Extract the [x, y] coordinate from the center of the cell holding the provided text.  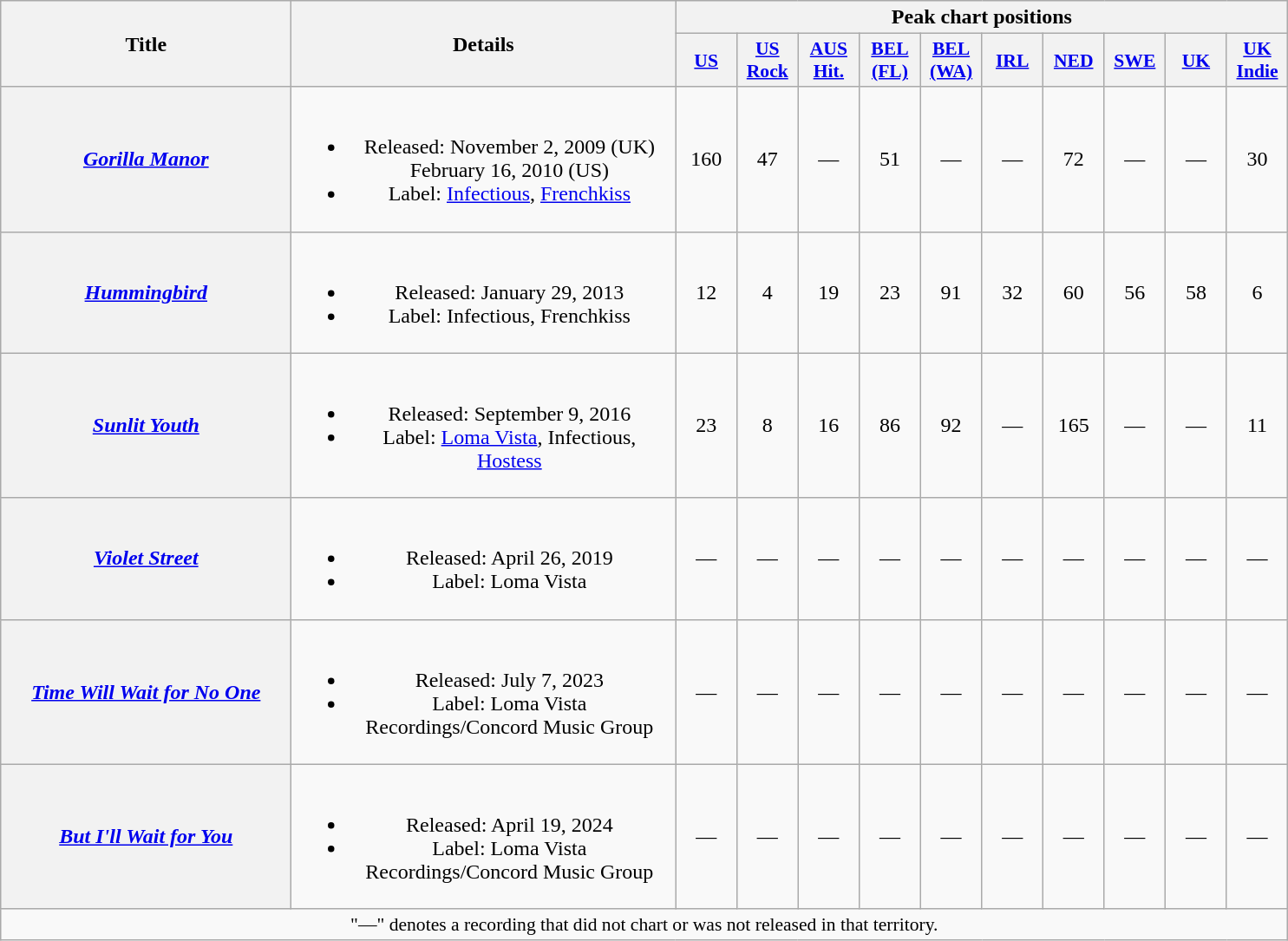
6 [1258, 292]
72 [1074, 160]
19 [829, 292]
56 [1134, 292]
BEL(WA) [951, 61]
AUSHit. [829, 61]
Hummingbird [146, 292]
Released: July 7, 2023Label: Loma Vista Recordings/Concord Music Group [484, 692]
30 [1258, 160]
51 [890, 160]
92 [951, 425]
58 [1197, 292]
Details [484, 43]
Title [146, 43]
But I'll Wait for You [146, 836]
8 [767, 425]
Gorilla Manor [146, 160]
IRL [1013, 61]
USRock [767, 61]
UKIndie [1258, 61]
Released: January 29, 2013Label: Infectious, Frenchkiss [484, 292]
Released: November 2, 2009 (UK) February 16, 2010 (US)Label: Infectious, Frenchkiss [484, 160]
12 [706, 292]
86 [890, 425]
16 [829, 425]
SWE [1134, 61]
Released: September 9, 2016Label: Loma Vista, Infectious, Hostess [484, 425]
NED [1074, 61]
32 [1013, 292]
Time Will Wait for No One [146, 692]
Released: April 19, 2024Label: Loma Vista Recordings/Concord Music Group [484, 836]
Violet Street [146, 559]
Released: April 26, 2019Label: Loma Vista [484, 559]
47 [767, 160]
BEL(FL) [890, 61]
UK [1197, 61]
11 [1258, 425]
"—" denotes a recording that did not chart or was not released in that territory. [644, 925]
4 [767, 292]
US [706, 61]
91 [951, 292]
165 [1074, 425]
Peak chart positions [982, 17]
60 [1074, 292]
Sunlit Youth [146, 425]
160 [706, 160]
